Extract the (X, Y) coordinate from the center of the cell holding the provided text.  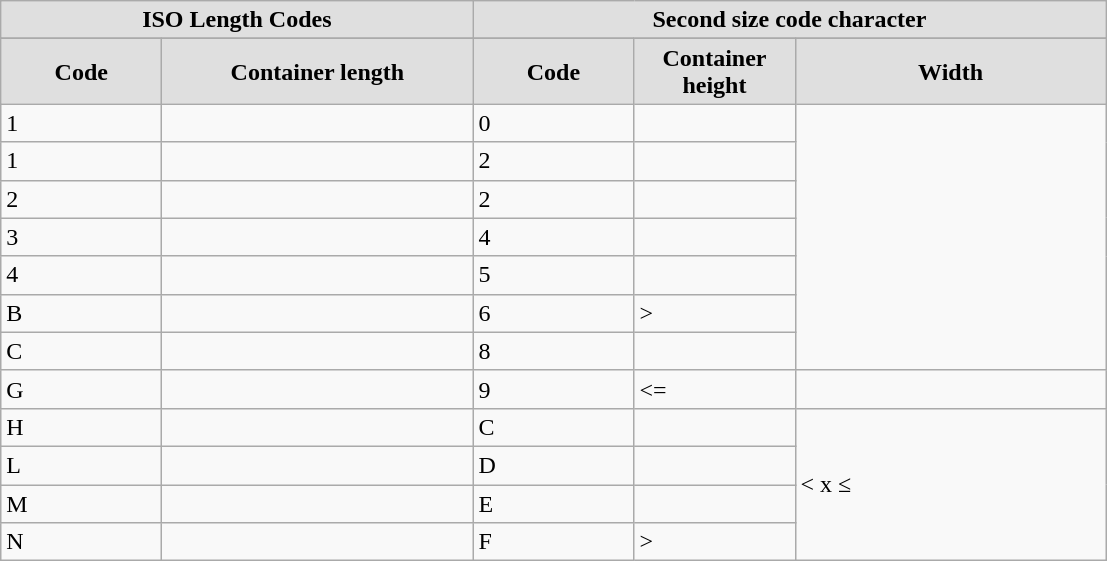
0 (554, 123)
M (82, 503)
Second size code character (790, 20)
<= (714, 389)
H (82, 427)
G (82, 389)
N (82, 542)
9 (554, 389)
B (82, 313)
Width (950, 72)
< x ≤ (950, 484)
D (554, 465)
E (554, 503)
L (82, 465)
6 (554, 313)
F (554, 542)
5 (554, 275)
8 (554, 351)
Container length (318, 72)
Container height (714, 72)
3 (82, 237)
ISO Length Codes (237, 20)
